Extract the (x, y) coordinate from the center of the cell holding the provided text.  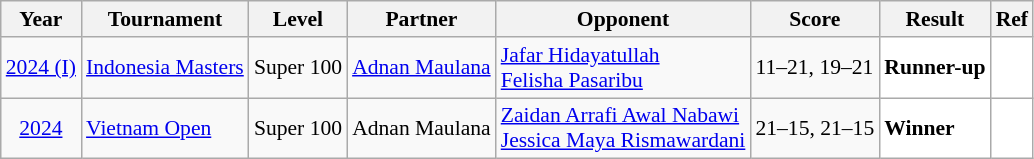
Runner-up (934, 68)
Jafar Hidayatullah Felisha Pasaribu (624, 68)
2024 (41, 128)
Ref (1012, 19)
11–21, 19–21 (814, 68)
Result (934, 19)
Year (41, 19)
21–15, 21–15 (814, 128)
2024 (I) (41, 68)
Tournament (165, 19)
Indonesia Masters (165, 68)
Opponent (624, 19)
Vietnam Open (165, 128)
Score (814, 19)
Partner (422, 19)
Zaidan Arrafi Awal Nabawi Jessica Maya Rismawardani (624, 128)
Winner (934, 128)
Level (298, 19)
